Identify which cell holds the provided text, then report its [X, Y] central coordinate. 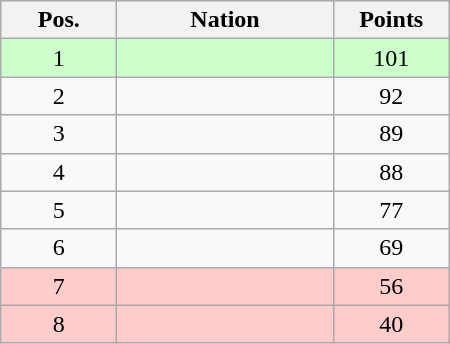
101 [391, 58]
3 [59, 134]
40 [391, 324]
69 [391, 248]
8 [59, 324]
6 [59, 248]
1 [59, 58]
77 [391, 210]
Points [391, 20]
89 [391, 134]
4 [59, 172]
Nation [225, 20]
7 [59, 286]
2 [59, 96]
56 [391, 286]
5 [59, 210]
Pos. [59, 20]
88 [391, 172]
92 [391, 96]
